Find where the given text appears and provide that cell's center as [x, y] coordinate. 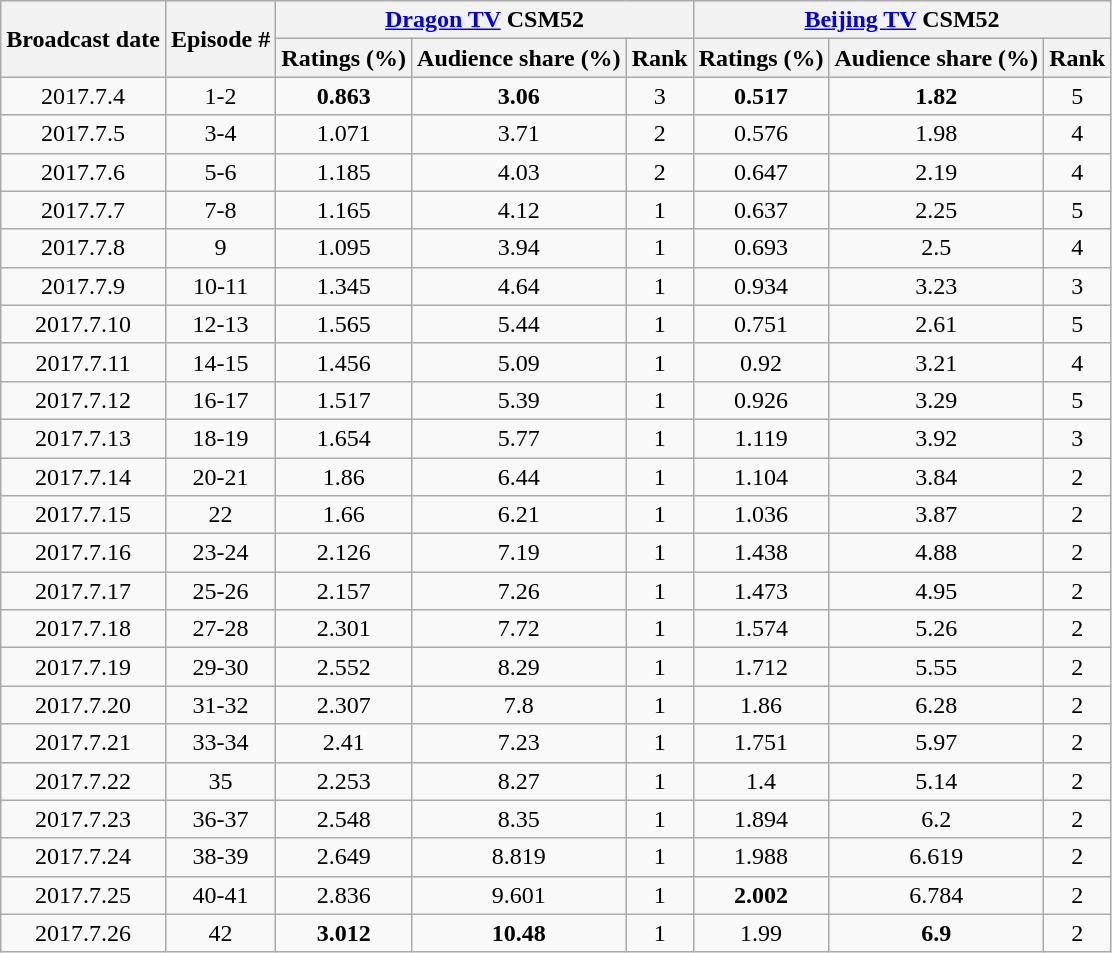
8.29 [520, 667]
0.92 [761, 362]
Episode # [220, 39]
1.565 [344, 324]
22 [220, 515]
1.345 [344, 286]
2.836 [344, 895]
2.5 [936, 248]
6.21 [520, 515]
6.9 [936, 933]
5.97 [936, 743]
40-41 [220, 895]
4.88 [936, 553]
2017.7.14 [84, 477]
23-24 [220, 553]
20-21 [220, 477]
33-34 [220, 743]
8.819 [520, 857]
2017.7.23 [84, 819]
7-8 [220, 210]
3.94 [520, 248]
2017.7.6 [84, 172]
2.25 [936, 210]
10.48 [520, 933]
1-2 [220, 96]
42 [220, 933]
2017.7.24 [84, 857]
3.012 [344, 933]
1.712 [761, 667]
2.61 [936, 324]
2.126 [344, 553]
25-26 [220, 591]
2.41 [344, 743]
18-19 [220, 438]
4.12 [520, 210]
36-37 [220, 819]
0.517 [761, 96]
2.649 [344, 857]
Broadcast date [84, 39]
1.988 [761, 857]
2.548 [344, 819]
3-4 [220, 134]
5.44 [520, 324]
2017.7.19 [84, 667]
2017.7.15 [84, 515]
7.23 [520, 743]
7.26 [520, 591]
2017.7.16 [84, 553]
5.77 [520, 438]
1.165 [344, 210]
6.784 [936, 895]
1.894 [761, 819]
4.03 [520, 172]
2017.7.7 [84, 210]
2017.7.9 [84, 286]
3.84 [936, 477]
27-28 [220, 629]
29-30 [220, 667]
2.19 [936, 172]
2017.7.26 [84, 933]
2017.7.18 [84, 629]
2017.7.12 [84, 400]
6.2 [936, 819]
3.29 [936, 400]
7.8 [520, 705]
6.619 [936, 857]
2017.7.10 [84, 324]
6.44 [520, 477]
5.26 [936, 629]
5.09 [520, 362]
8.35 [520, 819]
2017.7.17 [84, 591]
Beijing TV CSM52 [902, 20]
2017.7.8 [84, 248]
1.473 [761, 591]
35 [220, 781]
1.574 [761, 629]
1.654 [344, 438]
3.92 [936, 438]
2017.7.13 [84, 438]
3.71 [520, 134]
1.071 [344, 134]
4.64 [520, 286]
0.863 [344, 96]
2017.7.4 [84, 96]
5-6 [220, 172]
7.19 [520, 553]
9.601 [520, 895]
3.23 [936, 286]
31-32 [220, 705]
1.751 [761, 743]
1.456 [344, 362]
1.99 [761, 933]
2017.7.21 [84, 743]
6.28 [936, 705]
5.55 [936, 667]
5.14 [936, 781]
8.27 [520, 781]
16-17 [220, 400]
1.98 [936, 134]
1.104 [761, 477]
0.751 [761, 324]
14-15 [220, 362]
1.438 [761, 553]
7.72 [520, 629]
4.95 [936, 591]
2.307 [344, 705]
10-11 [220, 286]
0.647 [761, 172]
1.036 [761, 515]
2.253 [344, 781]
2017.7.5 [84, 134]
38-39 [220, 857]
0.934 [761, 286]
2017.7.20 [84, 705]
Dragon TV CSM52 [484, 20]
2.002 [761, 895]
0.693 [761, 248]
1.4 [761, 781]
1.119 [761, 438]
3.21 [936, 362]
2.157 [344, 591]
2.301 [344, 629]
2.552 [344, 667]
0.576 [761, 134]
12-13 [220, 324]
1.185 [344, 172]
1.82 [936, 96]
2017.7.25 [84, 895]
2017.7.11 [84, 362]
2017.7.22 [84, 781]
1.095 [344, 248]
3.06 [520, 96]
0.637 [761, 210]
1.66 [344, 515]
9 [220, 248]
5.39 [520, 400]
0.926 [761, 400]
3.87 [936, 515]
1.517 [344, 400]
